Return (X, Y) of the center of cell containing provided text 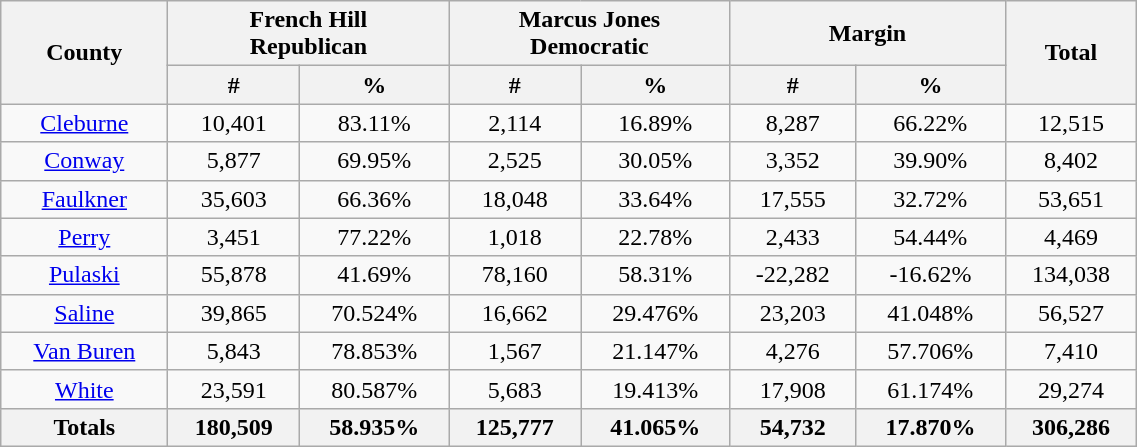
54.44% (930, 237)
41.065% (656, 427)
Perry (84, 237)
4,469 (1071, 237)
66.22% (930, 123)
-22,282 (793, 275)
Faulkner (84, 199)
3,451 (234, 237)
29.476% (656, 313)
2,114 (515, 123)
18,048 (515, 199)
41.048% (930, 313)
23,203 (793, 313)
8,402 (1071, 161)
Totals (84, 427)
Total (1071, 52)
12,515 (1071, 123)
Van Buren (84, 351)
16.89% (656, 123)
2,433 (793, 237)
33.64% (656, 199)
55,878 (234, 275)
39,865 (234, 313)
French HillRepublican (308, 34)
17,908 (793, 389)
125,777 (515, 427)
8,287 (793, 123)
83.11% (374, 123)
66.36% (374, 199)
35,603 (234, 199)
134,038 (1071, 275)
19.413% (656, 389)
58.935% (374, 427)
21.147% (656, 351)
3,352 (793, 161)
County (84, 52)
17,555 (793, 199)
-16.62% (930, 275)
Cleburne (84, 123)
23,591 (234, 389)
78,160 (515, 275)
78.853% (374, 351)
57.706% (930, 351)
7,410 (1071, 351)
Pulaski (84, 275)
Marcus JonesDemocratic (590, 34)
Saline (84, 313)
5,843 (234, 351)
1,018 (515, 237)
70.524% (374, 313)
61.174% (930, 389)
Margin (868, 34)
5,683 (515, 389)
306,286 (1071, 427)
80.587% (374, 389)
77.22% (374, 237)
10,401 (234, 123)
41.69% (374, 275)
180,509 (234, 427)
17.870% (930, 427)
22.78% (656, 237)
16,662 (515, 313)
29,274 (1071, 389)
2,525 (515, 161)
White (84, 389)
69.95% (374, 161)
32.72% (930, 199)
30.05% (656, 161)
54,732 (793, 427)
53,651 (1071, 199)
56,527 (1071, 313)
58.31% (656, 275)
Conway (84, 161)
5,877 (234, 161)
39.90% (930, 161)
1,567 (515, 351)
4,276 (793, 351)
